Find where the given text appears and provide that cell's center as (X, Y) coordinate. 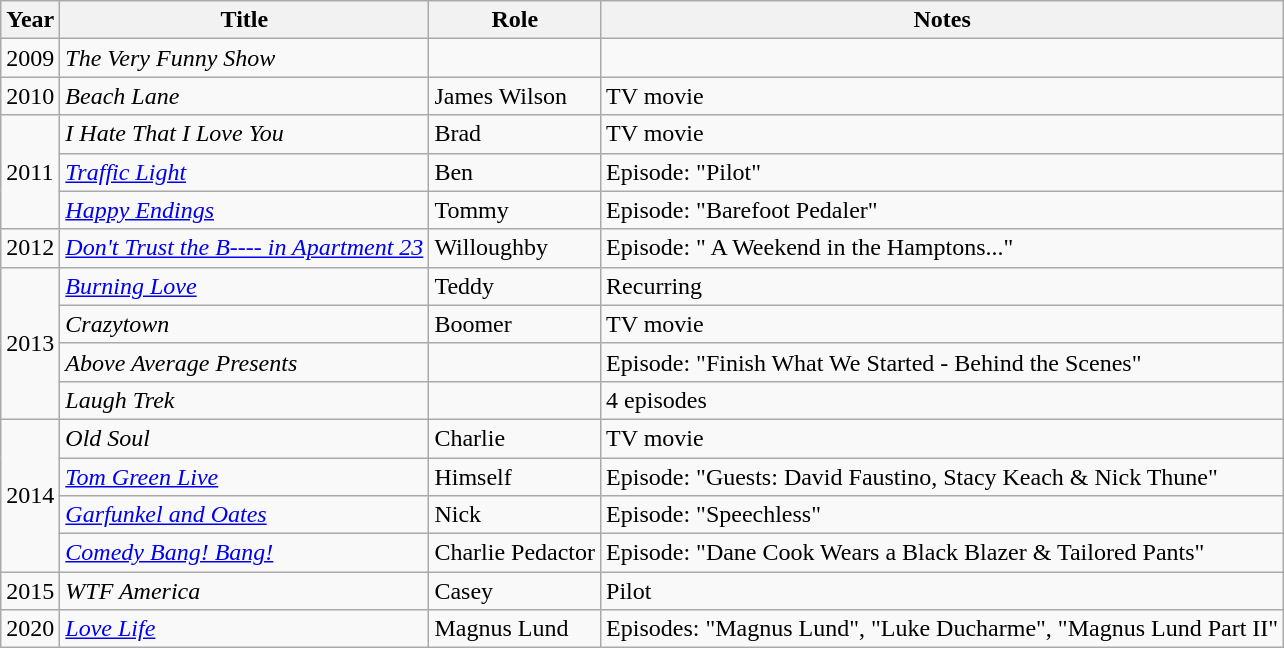
Notes (942, 20)
Crazytown (244, 324)
2014 (30, 495)
2013 (30, 343)
Don't Trust the B---- in Apartment 23 (244, 248)
Tom Green Live (244, 477)
Happy Endings (244, 210)
Episode: "Barefoot Pedaler" (942, 210)
Old Soul (244, 438)
Year (30, 20)
Episode: "Dane Cook Wears a Black Blazer & Tailored Pants" (942, 553)
Beach Lane (244, 96)
Episodes: "Magnus Lund", "Luke Ducharme", "Magnus Lund Part II" (942, 629)
Boomer (515, 324)
Magnus Lund (515, 629)
2020 (30, 629)
Title (244, 20)
Charlie Pedactor (515, 553)
Episode: "Guests: David Faustino, Stacy Keach & Nick Thune" (942, 477)
Traffic Light (244, 172)
Episode: " A Weekend in the Hamptons..." (942, 248)
Burning Love (244, 286)
WTF America (244, 591)
Laugh Trek (244, 400)
Nick (515, 515)
Love Life (244, 629)
Tommy (515, 210)
2015 (30, 591)
Episode: "Speechless" (942, 515)
2010 (30, 96)
Charlie (515, 438)
Teddy (515, 286)
2012 (30, 248)
4 episodes (942, 400)
Ben (515, 172)
2009 (30, 58)
James Wilson (515, 96)
I Hate That I Love You (244, 134)
Recurring (942, 286)
Role (515, 20)
Brad (515, 134)
Episode: "Pilot" (942, 172)
2011 (30, 172)
Garfunkel and Oates (244, 515)
Willoughby (515, 248)
The Very Funny Show (244, 58)
Casey (515, 591)
Comedy Bang! Bang! (244, 553)
Above Average Presents (244, 362)
Episode: "Finish What We Started - Behind the Scenes" (942, 362)
Himself (515, 477)
Pilot (942, 591)
